Return [x, y] of the center of cell containing provided text 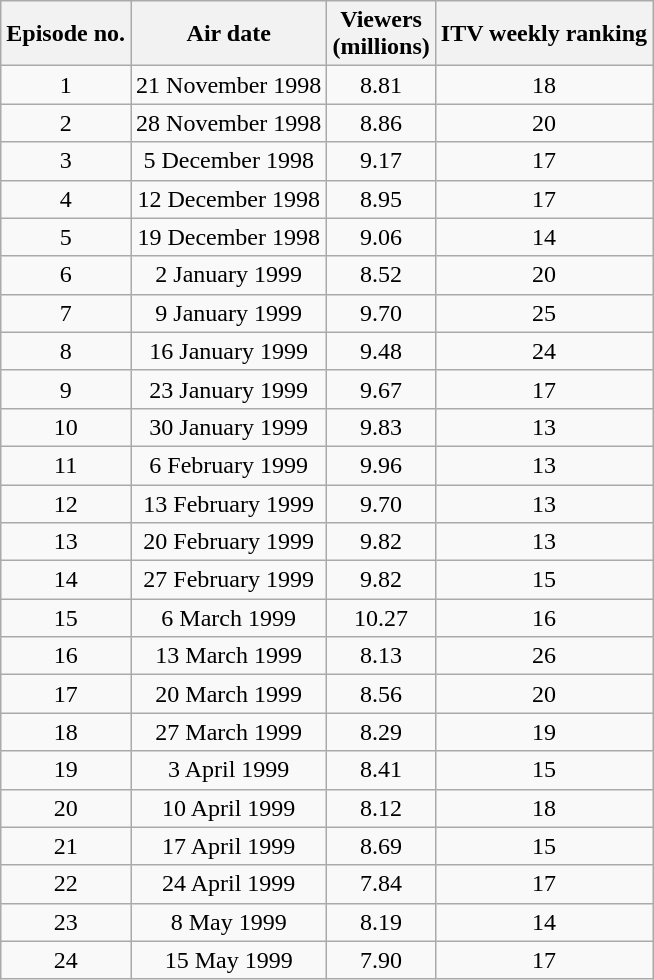
8.52 [381, 275]
1 [66, 85]
13 March 1999 [229, 656]
12 December 1998 [229, 199]
8.19 [381, 922]
20 March 1999 [229, 694]
10 April 1999 [229, 808]
Viewers(millions) [381, 34]
16 January 1999 [229, 351]
21 November 1998 [229, 85]
9.06 [381, 237]
4 [66, 199]
17 April 1999 [229, 846]
25 [544, 313]
9.48 [381, 351]
10 [66, 427]
Episode no. [66, 34]
6 March 1999 [229, 618]
22 [66, 884]
5 December 1998 [229, 161]
26 [544, 656]
5 [66, 237]
7.90 [381, 960]
9.17 [381, 161]
27 March 1999 [229, 732]
8.95 [381, 199]
8 May 1999 [229, 922]
ITV weekly ranking [544, 34]
9 January 1999 [229, 313]
3 April 1999 [229, 770]
2 [66, 123]
19 December 1998 [229, 237]
9.67 [381, 389]
6 [66, 275]
7.84 [381, 884]
23 [66, 922]
28 November 1998 [229, 123]
9.96 [381, 465]
9 [66, 389]
8 [66, 351]
8.81 [381, 85]
23 January 1999 [229, 389]
8.13 [381, 656]
13 February 1999 [229, 503]
27 February 1999 [229, 580]
30 January 1999 [229, 427]
Air date [229, 34]
10.27 [381, 618]
6 February 1999 [229, 465]
12 [66, 503]
8.69 [381, 846]
15 May 1999 [229, 960]
8.29 [381, 732]
2 January 1999 [229, 275]
8.41 [381, 770]
9.83 [381, 427]
8.86 [381, 123]
11 [66, 465]
7 [66, 313]
8.56 [381, 694]
20 February 1999 [229, 542]
21 [66, 846]
8.12 [381, 808]
3 [66, 161]
24 April 1999 [229, 884]
